Extract the [x, y] coordinate from the center of the cell holding the provided text.  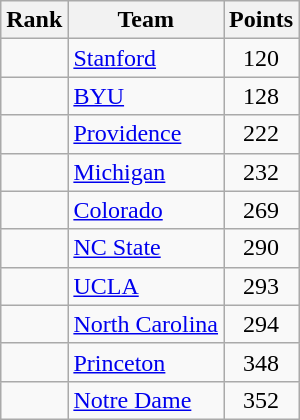
222 [262, 134]
269 [262, 210]
232 [262, 172]
NC State [146, 248]
Stanford [146, 58]
294 [262, 324]
128 [262, 96]
352 [262, 400]
Points [262, 20]
BYU [146, 96]
Notre Dame [146, 400]
348 [262, 362]
Princeton [146, 362]
North Carolina [146, 324]
290 [262, 248]
Rank [34, 20]
Michigan [146, 172]
Colorado [146, 210]
Providence [146, 134]
293 [262, 286]
120 [262, 58]
Team [146, 20]
UCLA [146, 286]
